Determine the (x, y) coordinate at the center of the cell enclosing the given text.  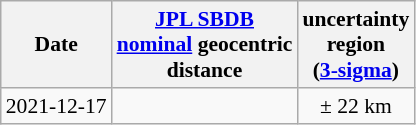
2021-12-17 (56, 106)
JPL SBDBnominal geocentricdistance (205, 44)
Date (56, 44)
± 22 km (356, 106)
uncertaintyregion(3-sigma) (356, 44)
